From the cell containing the given text, extract its center point as [X, Y] coordinate. 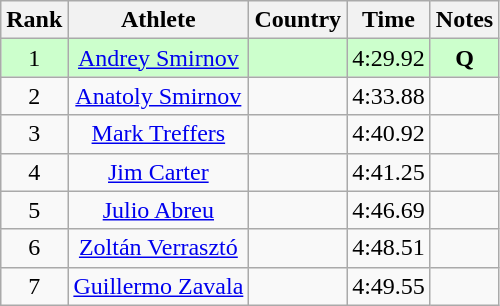
4:29.92 [389, 58]
Rank [34, 20]
Jim Carter [158, 172]
4:46.69 [389, 210]
4:40.92 [389, 134]
Zoltán Verrasztó [158, 248]
4:48.51 [389, 248]
4:41.25 [389, 172]
5 [34, 210]
Julio Abreu [158, 210]
3 [34, 134]
Athlete [158, 20]
Q [464, 58]
4 [34, 172]
Mark Treffers [158, 134]
1 [34, 58]
Anatoly Smirnov [158, 96]
Time [389, 20]
2 [34, 96]
7 [34, 286]
6 [34, 248]
Andrey Smirnov [158, 58]
4:33.88 [389, 96]
Guillermo Zavala [158, 286]
Notes [464, 20]
4:49.55 [389, 286]
Country [298, 20]
